Pinpoint the cell where the given text exists, returning its [x, y] midpoint coordinate. 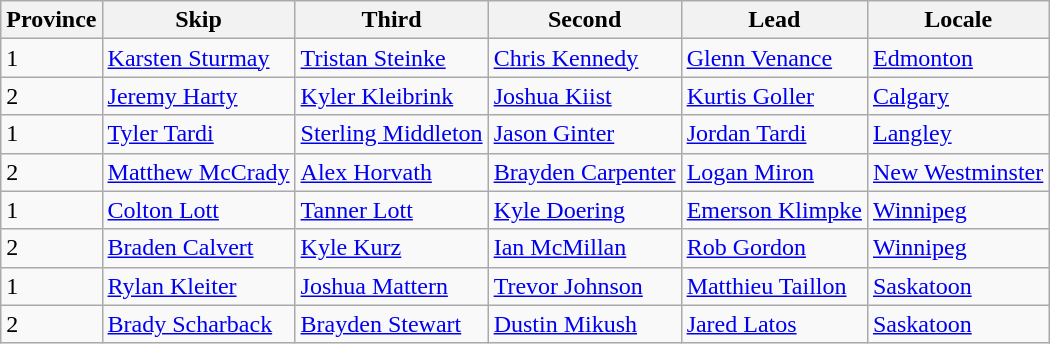
Colton Lott [198, 210]
Alex Horvath [392, 172]
Brady Scharback [198, 324]
New Westminster [958, 172]
Ian McMillan [584, 248]
Joshua Mattern [392, 286]
Emerson Klimpke [774, 210]
Kyler Kleibrink [392, 96]
Third [392, 20]
Glenn Venance [774, 58]
Kurtis Goller [774, 96]
Chris Kennedy [584, 58]
Skip [198, 20]
Kyle Kurz [392, 248]
Kyle Doering [584, 210]
Tanner Lott [392, 210]
Dustin Mikush [584, 324]
Jared Latos [774, 324]
Matthieu Taillon [774, 286]
Rob Gordon [774, 248]
Langley [958, 134]
Jordan Tardi [774, 134]
Edmonton [958, 58]
Calgary [958, 96]
Joshua Kiist [584, 96]
Jeremy Harty [198, 96]
Tristan Steinke [392, 58]
Trevor Johnson [584, 286]
Logan Miron [774, 172]
Braden Calvert [198, 248]
Sterling Middleton [392, 134]
Province [52, 20]
Karsten Sturmay [198, 58]
Brayden Stewart [392, 324]
Tyler Tardi [198, 134]
Lead [774, 20]
Locale [958, 20]
Second [584, 20]
Brayden Carpenter [584, 172]
Matthew McCrady [198, 172]
Rylan Kleiter [198, 286]
Jason Ginter [584, 134]
